Locate the cell with the specified text and output its [X, Y] center coordinate. 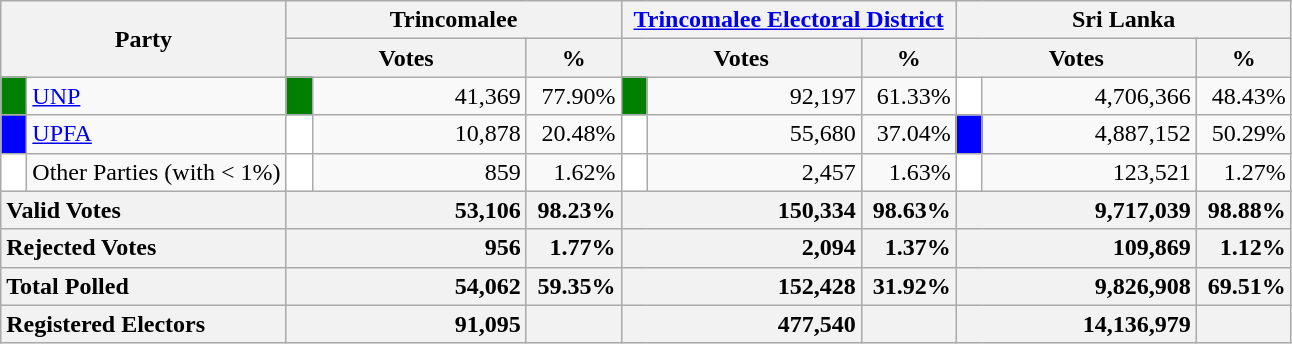
9,717,039 [1076, 210]
859 [419, 172]
53,106 [406, 210]
Other Parties (with < 1%) [156, 172]
9,826,908 [1076, 286]
61.33% [908, 96]
50.29% [1244, 134]
1.63% [908, 172]
55,680 [754, 134]
Rejected Votes [144, 248]
150,334 [741, 210]
2,094 [741, 248]
41,369 [419, 96]
98.23% [574, 210]
69.51% [1244, 286]
UNP [156, 96]
91,095 [406, 324]
48.43% [1244, 96]
152,428 [741, 286]
123,521 [1089, 172]
1.37% [908, 248]
1.62% [574, 172]
Registered Electors [144, 324]
956 [406, 248]
1.27% [1244, 172]
477,540 [741, 324]
98.88% [1244, 210]
109,869 [1076, 248]
59.35% [574, 286]
1.12% [1244, 248]
37.04% [908, 134]
Party [144, 39]
31.92% [908, 286]
10,878 [419, 134]
Trincomalee Electoral District [788, 20]
Trincomalee [454, 20]
UPFA [156, 134]
1.77% [574, 248]
92,197 [754, 96]
20.48% [574, 134]
Sri Lanka [1124, 20]
77.90% [574, 96]
Valid Votes [144, 210]
98.63% [908, 210]
4,887,152 [1089, 134]
4,706,366 [1089, 96]
Total Polled [144, 286]
54,062 [406, 286]
14,136,979 [1076, 324]
2,457 [754, 172]
